Determine the [X, Y] coordinate at the center of the cell enclosing the given text.  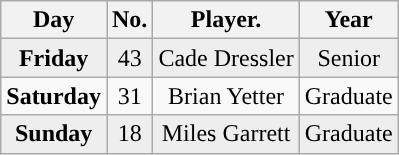
Friday [54, 58]
Senior [348, 58]
Day [54, 20]
No. [129, 20]
Brian Yetter [226, 96]
Year [348, 20]
Cade Dressler [226, 58]
Sunday [54, 134]
43 [129, 58]
Miles Garrett [226, 134]
31 [129, 96]
18 [129, 134]
Player. [226, 20]
Saturday [54, 96]
